Find where the given text appears and provide that cell's center as (x, y) coordinate. 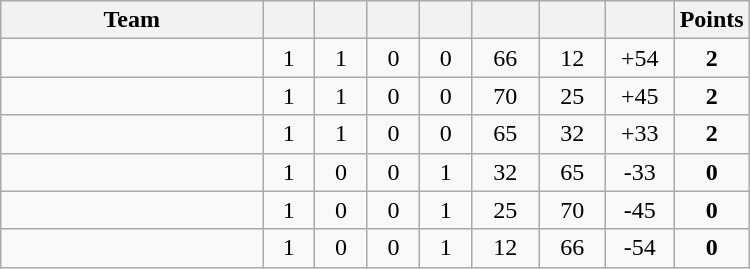
-33 (640, 172)
Points (712, 20)
+45 (640, 96)
-54 (640, 248)
-45 (640, 210)
+54 (640, 58)
Team (132, 20)
+33 (640, 134)
